Identify which cell holds the provided text, then report its [x, y] central coordinate. 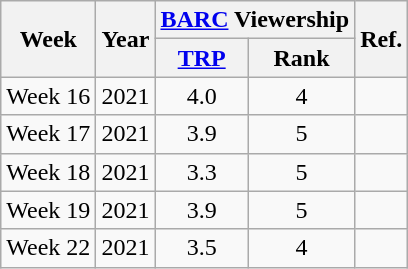
3.5 [202, 248]
Week 17 [48, 134]
TRP [202, 58]
Week 18 [48, 172]
Rank [301, 58]
Year [126, 39]
Week 22 [48, 248]
4.0 [202, 96]
BARC Viewership [255, 20]
Week 16 [48, 96]
Week 19 [48, 210]
Week [48, 39]
3.3 [202, 172]
Ref. [382, 39]
